Return the (x, y) coordinate for the center point of the cell that contains the specified text.  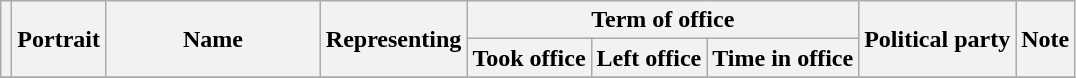
Note (1046, 39)
Took office (529, 58)
Representing (394, 39)
Portrait (59, 39)
Left office (649, 58)
Term of office (663, 20)
Name (212, 39)
Time in office (783, 58)
Political party (938, 39)
